Identify which cell holds the provided text, then report its [X, Y] central coordinate. 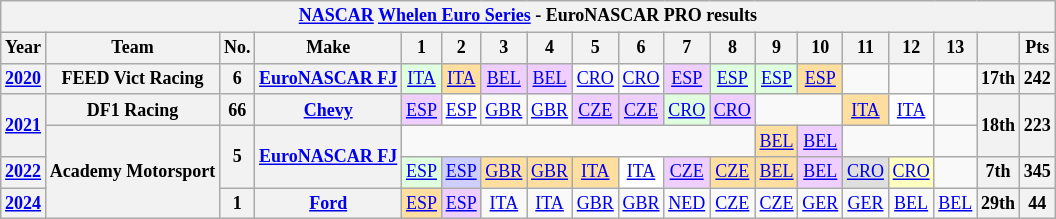
Pts [1037, 48]
Ford [328, 204]
3 [504, 48]
223 [1037, 125]
13 [956, 48]
10 [820, 48]
66 [238, 110]
345 [1037, 172]
No. [238, 48]
2022 [24, 172]
FEED Vict Racing [132, 78]
2024 [24, 204]
Make [328, 48]
Team [132, 48]
NED [687, 204]
NASCAR Whelen Euro Series - EuroNASCAR PRO results [528, 16]
17th [998, 78]
Chevy [328, 110]
18th [998, 125]
Year [24, 48]
7th [998, 172]
9 [776, 48]
4 [550, 48]
29th [998, 204]
7 [687, 48]
DF1 Racing [132, 110]
8 [733, 48]
2020 [24, 78]
242 [1037, 78]
2 [461, 48]
11 [866, 48]
Academy Motorsport [132, 172]
44 [1037, 204]
12 [911, 48]
2021 [24, 125]
